Capture the cell that displays the provided text and extract its (x, y) central coordinate. 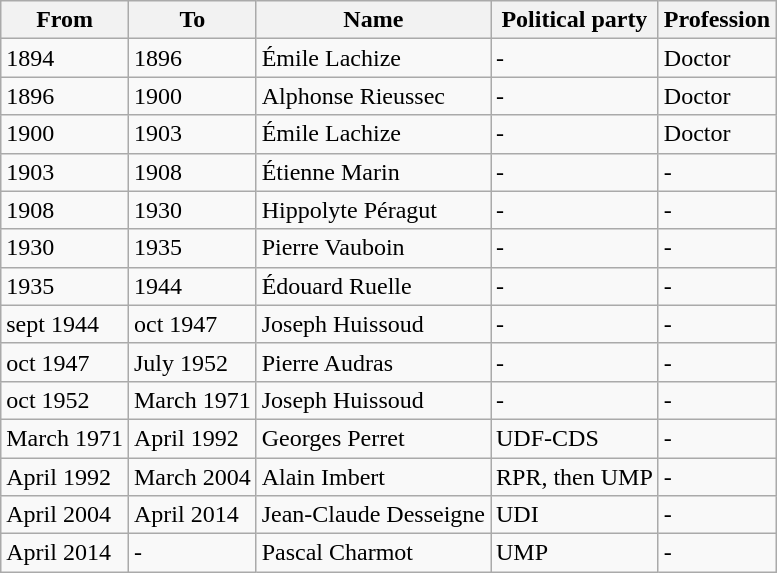
From (65, 20)
Georges Perret (373, 438)
March 2004 (192, 477)
Pierre Vauboin (373, 248)
Name (373, 20)
Alphonse Rieussec (373, 96)
UMP (574, 553)
UDF-CDS (574, 438)
To (192, 20)
Profession (716, 20)
Alain Imbert (373, 477)
1944 (192, 286)
Pascal Charmot (373, 553)
UDI (574, 515)
Jean-Claude Desseigne (373, 515)
Étienne Marin (373, 172)
April 2004 (65, 515)
Hippolyte Péragut (373, 210)
Édouard Ruelle (373, 286)
Political party (574, 20)
Pierre Audras (373, 362)
oct 1952 (65, 400)
sept 1944 (65, 324)
July 1952 (192, 362)
RPR, then UMP (574, 477)
1894 (65, 58)
